Detect which cell encompasses the target text, then output its (x, y) center coordinate. 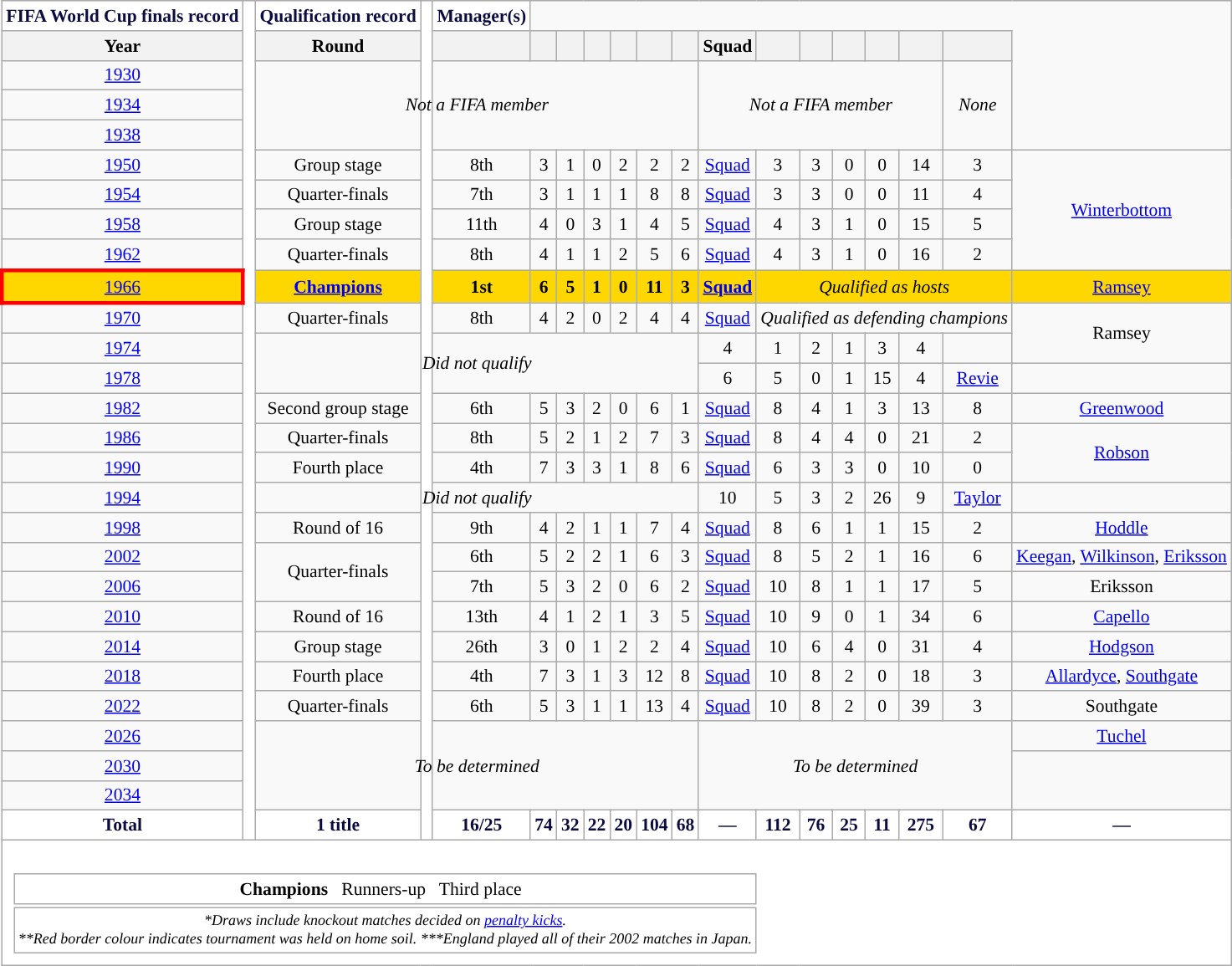
21 (920, 438)
275 (920, 825)
2034 (122, 795)
1st (482, 286)
26th (482, 647)
25 (849, 825)
Capello (1122, 617)
1930 (122, 75)
1974 (122, 349)
18 (920, 677)
Hoddle (1122, 528)
104 (654, 825)
1950 (122, 165)
14 (920, 165)
Winterbottom (1122, 210)
112 (778, 825)
2006 (122, 587)
1938 (122, 135)
1934 (122, 105)
FIFA World Cup finals record (122, 16)
Allardyce, Southgate (1122, 677)
Second group stage (338, 408)
12 (654, 677)
1970 (122, 318)
Keegan, Wilkinson, Eriksson (1122, 557)
9th (482, 528)
31 (920, 647)
16/25 (482, 825)
Total (122, 825)
Tuchel (1122, 736)
1958 (122, 225)
67 (977, 825)
1954 (122, 195)
1 title (338, 825)
Robson (1122, 453)
Greenwood (1122, 408)
2014 (122, 647)
2030 (122, 766)
1998 (122, 528)
Champions Runners-up Third place (385, 890)
Qualified as hosts (884, 286)
1962 (122, 254)
Eriksson (1122, 587)
34 (920, 617)
Hodgson (1122, 647)
76 (816, 825)
17 (920, 587)
Champions (338, 286)
1990 (122, 468)
Manager(s) (482, 16)
2018 (122, 677)
26 (882, 498)
Revie (977, 379)
Southgate (1122, 707)
1982 (122, 408)
20 (623, 825)
1966 (122, 286)
1986 (122, 438)
1994 (122, 498)
68 (686, 825)
32 (570, 825)
11th (482, 225)
Year (122, 46)
None (977, 105)
22 (597, 825)
Round (338, 46)
39 (920, 707)
Qualified as defending champions (884, 318)
Qualification record (338, 16)
2022 (122, 707)
74 (544, 825)
Taylor (977, 498)
13th (482, 617)
2010 (122, 617)
1978 (122, 379)
2002 (122, 557)
2026 (122, 736)
